Pinpoint the cell where the given text exists, returning its (X, Y) midpoint coordinate. 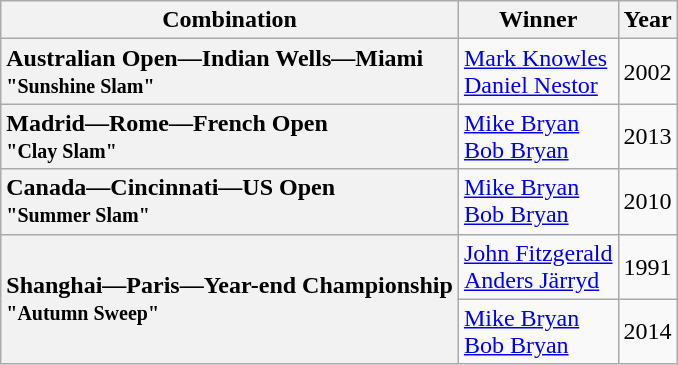
Winner (538, 20)
2002 (648, 72)
2010 (648, 202)
Combination (230, 20)
1991 (648, 266)
Mark Knowles Daniel Nestor (538, 72)
Canada—Cincinnati—US Open"Summer Slam" (230, 202)
John Fitzgerald Anders Järryd (538, 266)
2013 (648, 136)
Year (648, 20)
2014 (648, 332)
Australian Open—Indian Wells—Miami"Sunshine Slam" (230, 72)
Madrid—Rome—French Open"Clay Slam" (230, 136)
Shanghai—Paris—Year-end Championship"Autumn Sweep" (230, 299)
